For the text-containing cell, return its midpoint in [x, y] coordinate format. 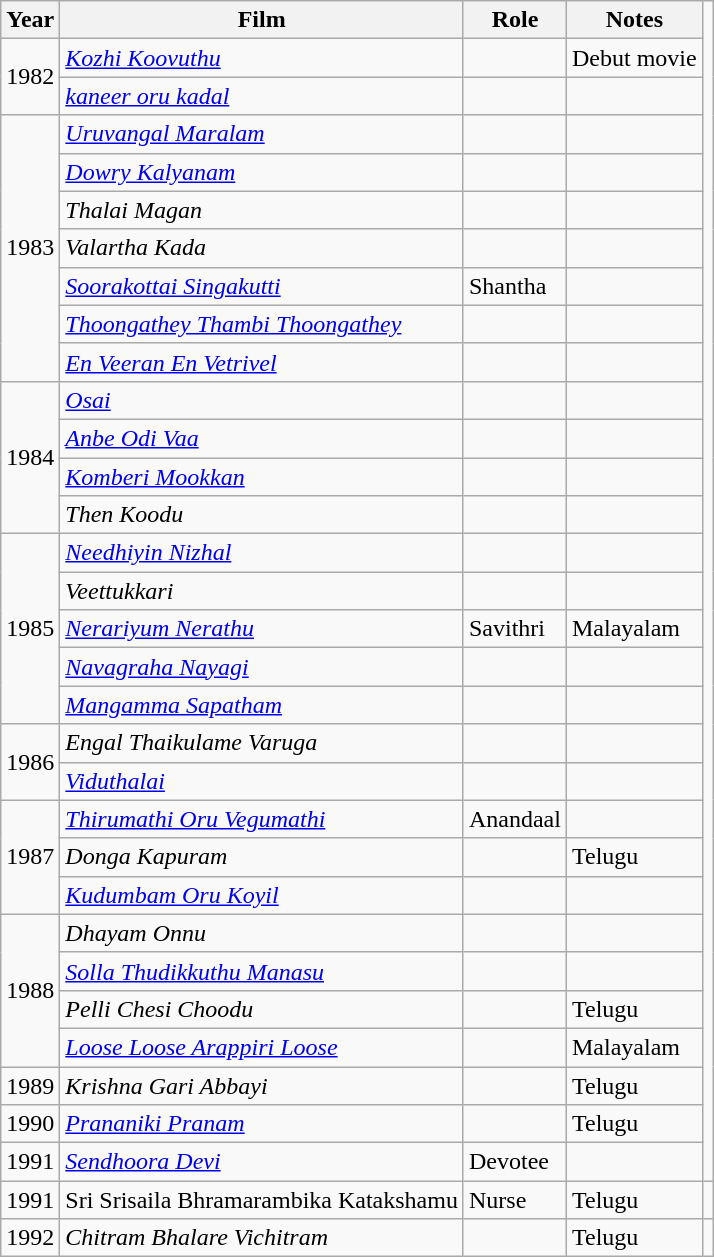
Kudumbam Oru Koyil [262, 895]
Debut movie [634, 58]
Veettukkari [262, 591]
Soorakottai Singakutti [262, 286]
Chitram Bhalare Vichitram [262, 1238]
Thirumathi Oru Vegumathi [262, 819]
1986 [30, 762]
Loose Loose Arappiri Loose [262, 1047]
Valartha Kada [262, 248]
Donga Kapuram [262, 857]
1983 [30, 248]
kaneer oru kadal [262, 96]
Nerariyum Nerathu [262, 629]
Thoongathey Thambi Thoongathey [262, 324]
1990 [30, 1124]
Needhiyin Nizhal [262, 553]
Komberi Mookkan [262, 477]
Shantha [514, 286]
En Veeran En Vetrivel [262, 362]
Anandaal [514, 819]
Anbe Odi Vaa [262, 438]
Viduthalai [262, 781]
1987 [30, 857]
Prananiki Pranam [262, 1124]
Devotee [514, 1162]
1982 [30, 77]
1985 [30, 629]
Role [514, 20]
Uruvangal Maralam [262, 134]
Dowry Kalyanam [262, 172]
Then Koodu [262, 515]
Dhayam Onnu [262, 933]
Savithri [514, 629]
Pelli Chesi Choodu [262, 1009]
Sri Srisaila Bhramarambika Katakshamu [262, 1200]
Navagraha Nayagi [262, 667]
1989 [30, 1085]
Sendhoora Devi [262, 1162]
Notes [634, 20]
Thalai Magan [262, 210]
Film [262, 20]
Solla Thudikkuthu Manasu [262, 971]
1992 [30, 1238]
Kozhi Koovuthu [262, 58]
Nurse [514, 1200]
Mangamma Sapatham [262, 705]
Engal Thaikulame Varuga [262, 743]
1988 [30, 990]
Year [30, 20]
Krishna Gari Abbayi [262, 1085]
1984 [30, 457]
Osai [262, 400]
